Find where the given text appears and provide that cell's center as (X, Y) coordinate. 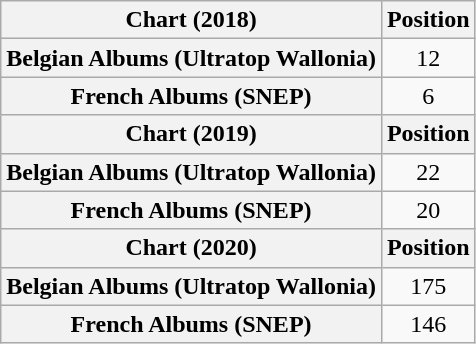
20 (428, 210)
22 (428, 172)
175 (428, 286)
6 (428, 96)
Chart (2018) (192, 20)
146 (428, 324)
Chart (2019) (192, 134)
12 (428, 58)
Chart (2020) (192, 248)
